Provide the (x, y) coordinate of the cell's center where the given text is located.  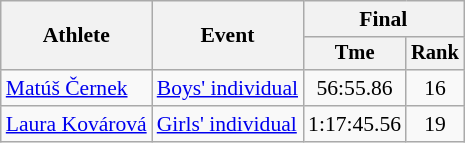
19 (435, 124)
Laura Kovárová (76, 124)
Girls' individual (228, 124)
16 (435, 88)
Tme (354, 54)
Event (228, 36)
Final (384, 19)
Boys' individual (228, 88)
Matúš Černek (76, 88)
Athlete (76, 36)
Rank (435, 54)
56:55.86 (354, 88)
1:17:45.56 (354, 124)
